Search for the cell housing the specified text and yield its (X, Y) center coordinate. 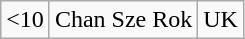
UK (221, 20)
<10 (26, 20)
Chan Sze Rok (123, 20)
